Output the (x, y) coordinate of the center of the cell containing the given text.  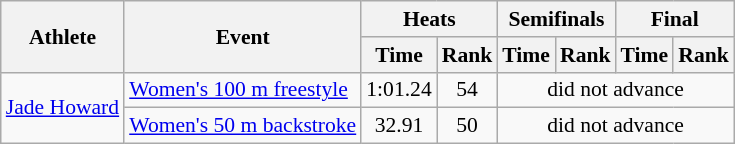
Final (675, 19)
Heats (429, 19)
Event (242, 36)
32.91 (398, 126)
Women's 100 m freestyle (242, 90)
Women's 50 m backstroke (242, 126)
54 (468, 90)
1:01.24 (398, 90)
Jade Howard (62, 108)
Semifinals (556, 19)
Athlete (62, 36)
50 (468, 126)
